Search for the cell housing the specified text and yield its (X, Y) center coordinate. 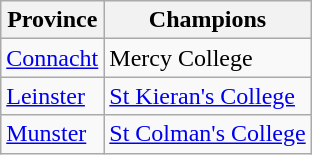
Connacht (52, 58)
Mercy College (208, 58)
Leinster (52, 96)
St Colman's College (208, 134)
Champions (208, 20)
Munster (52, 134)
St Kieran's College (208, 96)
Province (52, 20)
